From the cell containing the given text, extract its center point as [x, y] coordinate. 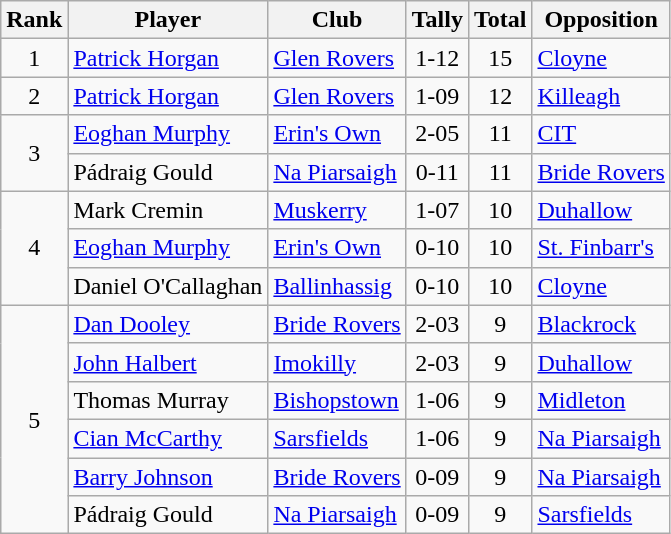
2 [34, 96]
Total [500, 20]
Barry Johnson [168, 477]
1-07 [437, 210]
1 [34, 58]
3 [34, 153]
2-05 [437, 134]
15 [500, 58]
Mark Cremin [168, 210]
5 [34, 419]
Killeagh [601, 96]
Bishopstown [337, 400]
CIT [601, 134]
12 [500, 96]
1-12 [437, 58]
Thomas Murray [168, 400]
Ballinhassig [337, 286]
Muskerry [337, 210]
Midleton [601, 400]
Player [168, 20]
Cian McCarthy [168, 438]
St. Finbarr's [601, 248]
1-09 [437, 96]
Blackrock [601, 324]
Tally [437, 20]
Daniel O'Callaghan [168, 286]
Club [337, 20]
Opposition [601, 20]
4 [34, 248]
Imokilly [337, 362]
John Halbert [168, 362]
Rank [34, 20]
Dan Dooley [168, 324]
0-11 [437, 172]
